Output the [x, y] coordinate of the center of the cell containing the given text.  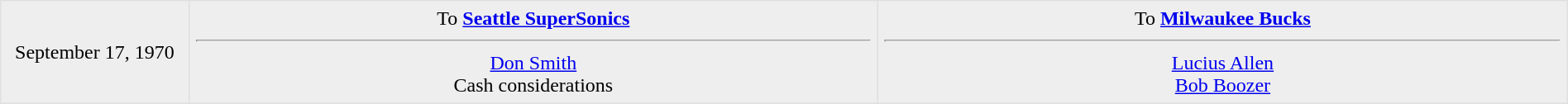
To Milwaukee BucksLucius AllenBob Boozer [1223, 52]
September 17, 1970 [94, 52]
To Seattle SuperSonicsDon SmithCash considerations [533, 52]
